Provide the (x, y) coordinate of the cell's center where the given text is located.  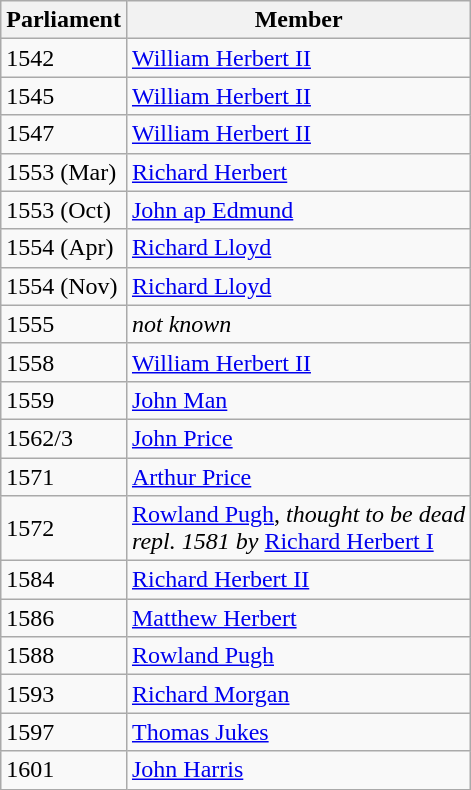
John Price (298, 438)
1597 (64, 732)
1558 (64, 362)
1554 (Apr) (64, 248)
Thomas Jukes (298, 732)
Richard Herbert (298, 172)
1545 (64, 96)
1571 (64, 477)
Parliament (64, 20)
1554 (Nov) (64, 286)
Arthur Price (298, 477)
1547 (64, 134)
Member (298, 20)
Rowland Pugh, thought to be dead repl. 1581 by Richard Herbert I (298, 528)
1588 (64, 656)
1572 (64, 528)
not known (298, 324)
1559 (64, 400)
Richard Morgan (298, 694)
1593 (64, 694)
1584 (64, 580)
1586 (64, 618)
Rowland Pugh (298, 656)
1542 (64, 58)
Richard Herbert II (298, 580)
John Harris (298, 770)
John Man (298, 400)
Matthew Herbert (298, 618)
1562/3 (64, 438)
1553 (Mar) (64, 172)
John ap Edmund (298, 210)
1555 (64, 324)
1553 (Oct) (64, 210)
1601 (64, 770)
